Detect which cell encompasses the target text, then output its (x, y) center coordinate. 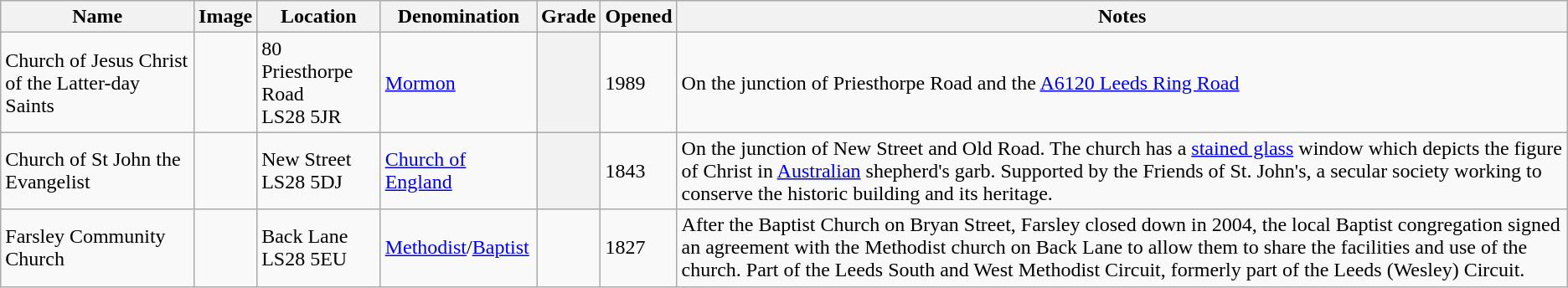
New StreetLS28 5DJ (319, 171)
Name (97, 17)
Church of Jesus Christ of the Latter-day Saints (97, 82)
On the junction of Priesthorpe Road and the A6120 Leeds Ring Road (1122, 82)
Location (319, 17)
1827 (638, 248)
Church of England (458, 171)
Denomination (458, 17)
Methodist/Baptist (458, 248)
Back LaneLS28 5EU (319, 248)
Farsley Community Church (97, 248)
Church of St John the Evangelist (97, 171)
1989 (638, 82)
Grade (569, 17)
80 Priesthorpe RoadLS28 5JR (319, 82)
Opened (638, 17)
Notes (1122, 17)
Mormon (458, 82)
Image (226, 17)
1843 (638, 171)
